Provide the (X, Y) coordinate of the cell's center where the given text is located.  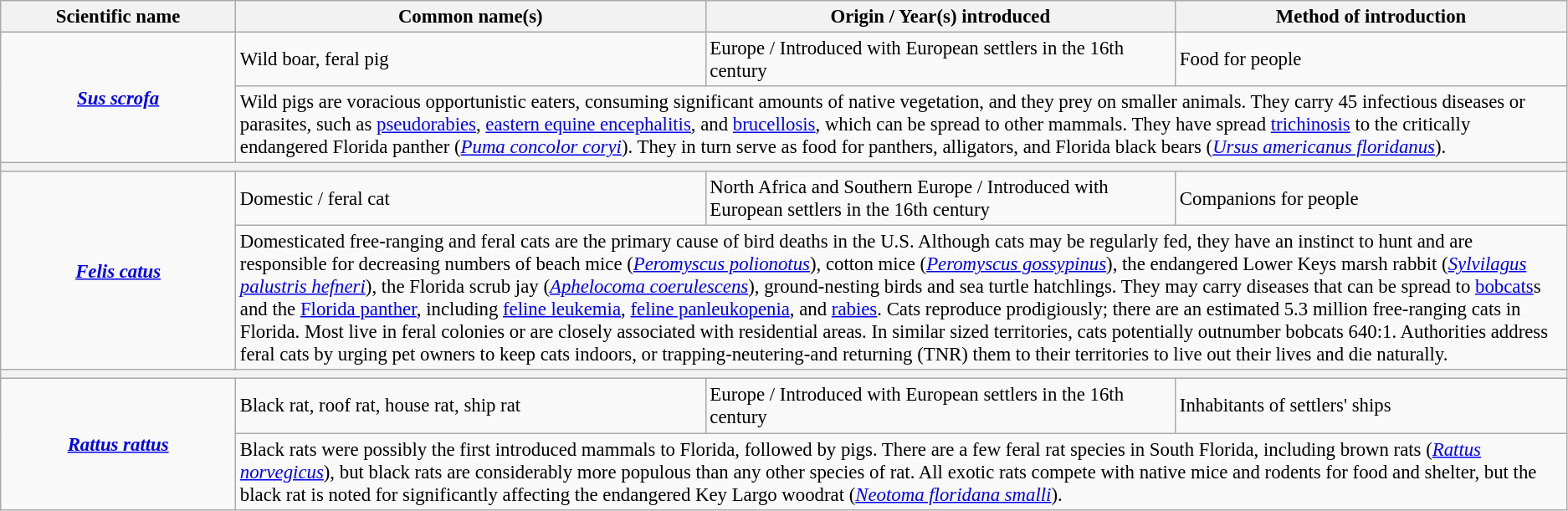
Inhabitants of settlers' ships (1371, 406)
Food for people (1371, 60)
Origin / Year(s) introduced (940, 17)
Scientific name (119, 17)
Wild boar, feral pig (471, 60)
Companions for people (1371, 199)
Domestic / feral cat (471, 199)
Black rat, roof rat, house rat, ship rat (471, 406)
Method of introduction (1371, 17)
Sus scrofa (119, 98)
Rattus rattus (119, 444)
North Africa and Southern Europe / Introduced with European settlers in the 16th century (940, 199)
Felis catus (119, 271)
Common name(s) (471, 17)
